Determine the [X, Y] coordinate at the center of the cell enclosing the given text.  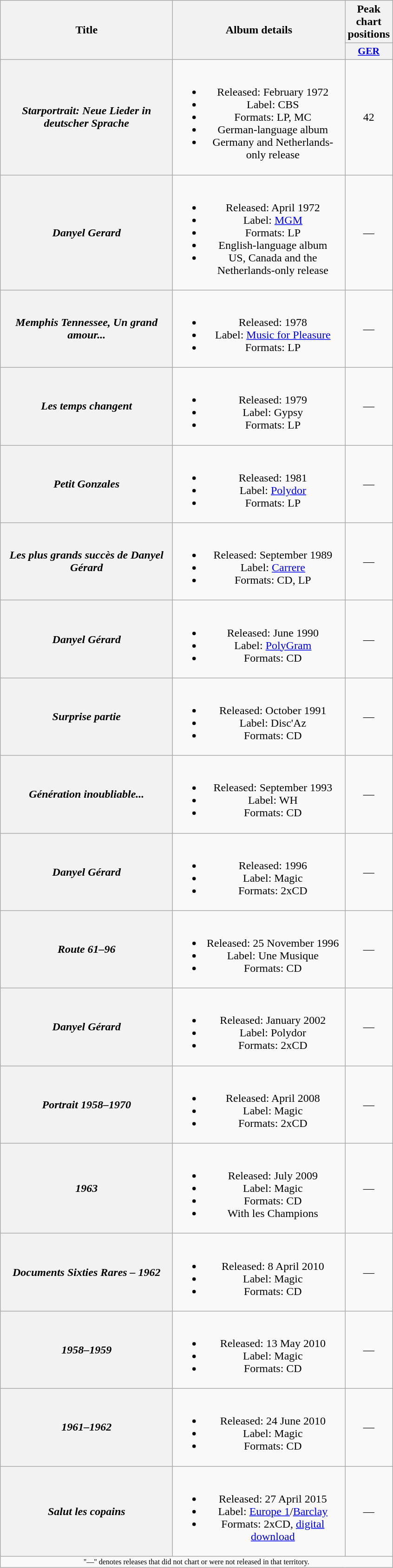
Portrait 1958–1970 [86, 1104]
Released: 1979Label: GypsyFormats: LP [259, 407]
1958–1959 [86, 1349]
Released: October 1991Label: Disc'AzFormats: CD [259, 717]
Album details [259, 30]
42 [369, 117]
Documents Sixties Rares – 1962 [86, 1272]
Salut les copains [86, 1511]
Peak chartpositions [369, 22]
Released: 27 April 2015Label: Europe 1/BarclayFormats: 2xCD, digital download [259, 1511]
Released: April 1972Label: MGMFormats: LPEnglish-language albumUS, Canada and the Netherlands-only release [259, 232]
Released: 25 November 1996Label: Une MusiqueFormats: CD [259, 949]
Released: 8 April 2010Label: MagicFormats: CD [259, 1272]
Route 61–96 [86, 949]
Released: 24 June 2010Label: MagicFormats: CD [259, 1427]
Les plus grands succès de Danyel Gérard [86, 562]
Danyel Gerard [86, 232]
Memphis Tennessee, Un grand amour... [86, 329]
Surprise partie [86, 717]
Released: September 1993Label: WHFormats: CD [259, 794]
1961–1962 [86, 1427]
Released: 13 May 2010Label: MagicFormats: CD [259, 1349]
Released: January 2002Label: PolydorFormats: 2xCD [259, 1027]
1963 [86, 1188]
Released: July 2009Label: MagicFormats: CDWith les Champions [259, 1188]
Génération inoubliable... [86, 794]
Released: February 1972Label: CBSFormats: LP, MCGerman-language albumGermany and Netherlands-only release [259, 117]
Les temps changent [86, 407]
Released: June 1990Label: PolyGramFormats: CD [259, 639]
GER [369, 52]
"—" denotes releases that did not chart or were not released in that territory. [196, 1562]
Starportrait: Neue Lieder in deutscher Sprache [86, 117]
Released: April 2008Label: MagicFormats: 2xCD [259, 1104]
Released: 1996Label: MagicFormats: 2xCD [259, 872]
Released: 1978Label: Music for PleasureFormats: LP [259, 329]
Released: 1981Label: PolydorFormats: LP [259, 484]
Petit Gonzales [86, 484]
Released: September 1989Label: CarrereFormats: CD, LP [259, 562]
Title [86, 30]
